Output the [X, Y] coordinate of the center of the cell containing the given text.  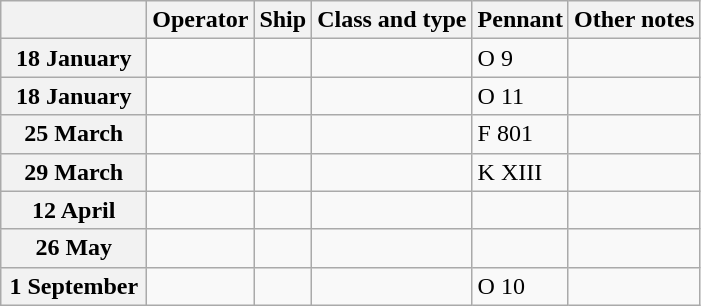
F 801 [520, 134]
Operator [200, 20]
Pennant [520, 20]
O 11 [520, 96]
K XIII [520, 172]
1 September [74, 286]
O 10 [520, 286]
Ship [283, 20]
25 March [74, 134]
12 April [74, 210]
26 May [74, 248]
Other notes [634, 20]
O 9 [520, 58]
Class and type [392, 20]
29 March [74, 172]
